Locate the cell with the specified text and output its [x, y] center coordinate. 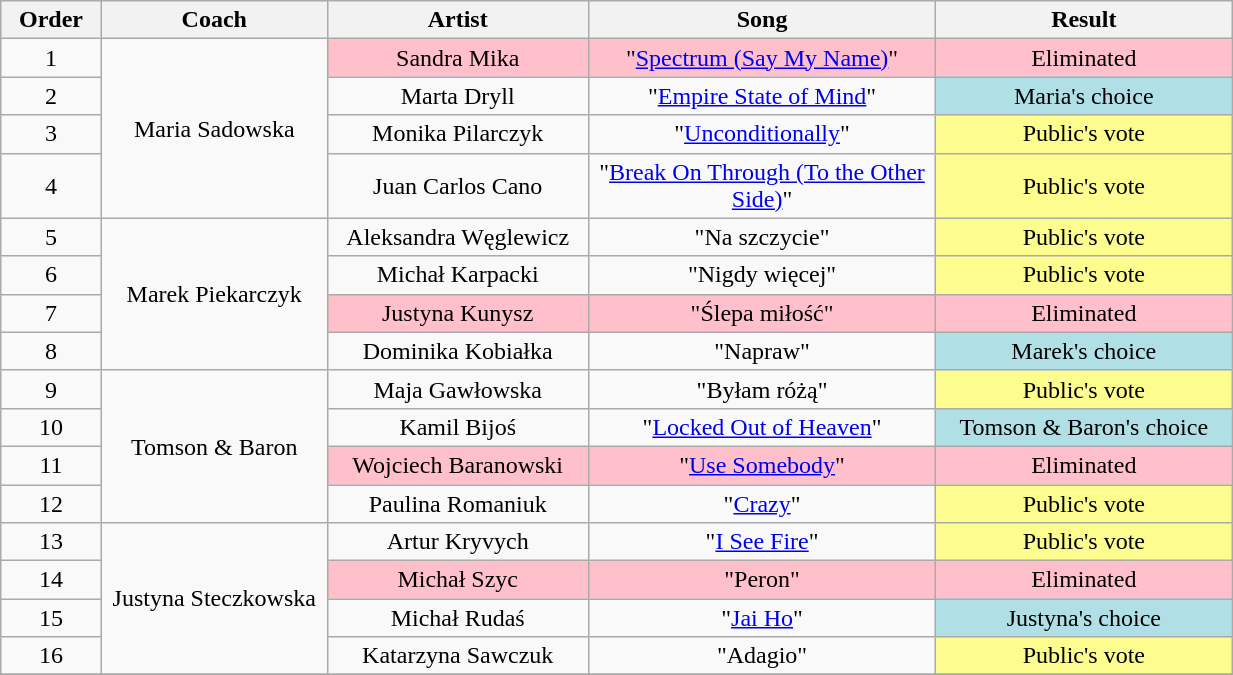
Maja Gawłowska [458, 389]
1 [51, 58]
Monika Pilarczyk [458, 134]
"Unconditionally" [762, 134]
Michał Rudaś [458, 618]
"Napraw" [762, 351]
Maria's choice [1084, 96]
Katarzyna Sawczuk [458, 656]
"Ślepa miłość" [762, 313]
"Empire State of Mind" [762, 96]
9 [51, 389]
Wojciech Baranowski [458, 465]
"Break On Through (To the Other Side)" [762, 186]
"Na szczycie" [762, 237]
"Jai Ho" [762, 618]
"I See Fire" [762, 542]
8 [51, 351]
"Byłam różą" [762, 389]
3 [51, 134]
"Spectrum (Say My Name)" [762, 58]
14 [51, 580]
Tomson & Baron's choice [1084, 427]
Aleksandra Węglewicz [458, 237]
Maria Sadowska [214, 128]
Kamil Bijoś [458, 427]
"Adagio" [762, 656]
7 [51, 313]
Marek's choice [1084, 351]
15 [51, 618]
Song [762, 20]
Juan Carlos Cano [458, 186]
Justyna Kunysz [458, 313]
2 [51, 96]
"Peron" [762, 580]
Artist [458, 20]
Marek Piekarczyk [214, 294]
5 [51, 237]
Justyna's choice [1084, 618]
Order [51, 20]
Michał Szyc [458, 580]
Artur Kryvych [458, 542]
13 [51, 542]
"Use Somebody" [762, 465]
Result [1084, 20]
Dominika Kobiałka [458, 351]
4 [51, 186]
10 [51, 427]
"Crazy" [762, 503]
6 [51, 275]
Marta Dryll [458, 96]
11 [51, 465]
Sandra Mika [458, 58]
"Locked Out of Heaven" [762, 427]
12 [51, 503]
Paulina Romaniuk [458, 503]
Justyna Steczkowska [214, 599]
"Nigdy więcej" [762, 275]
Coach [214, 20]
Michał Karpacki [458, 275]
16 [51, 656]
Tomson & Baron [214, 446]
